Capture the cell that displays the provided text and extract its [x, y] central coordinate. 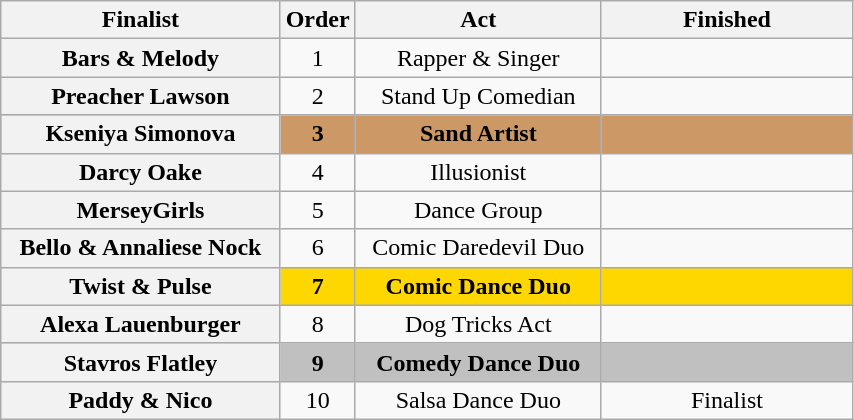
Finished [726, 20]
Darcy Oake [140, 172]
1 [318, 58]
Preacher Lawson [140, 96]
Stavros Flatley [140, 362]
Alexa Lauenburger [140, 324]
MerseyGirls [140, 210]
Kseniya Simonova [140, 134]
3 [318, 134]
Dog Tricks Act [478, 324]
Salsa Dance Duo [478, 400]
5 [318, 210]
Comic Daredevil Duo [478, 248]
Comic Dance Duo [478, 286]
2 [318, 96]
Rapper & Singer [478, 58]
Bars & Melody [140, 58]
4 [318, 172]
9 [318, 362]
Bello & Annaliese Nock [140, 248]
Comedy Dance Duo [478, 362]
Paddy & Nico [140, 400]
7 [318, 286]
8 [318, 324]
Act [478, 20]
Dance Group [478, 210]
Stand Up Comedian [478, 96]
Illusionist [478, 172]
Sand Artist [478, 134]
6 [318, 248]
Twist & Pulse [140, 286]
Order [318, 20]
10 [318, 400]
